Search for the cell housing the specified text and yield its (x, y) center coordinate. 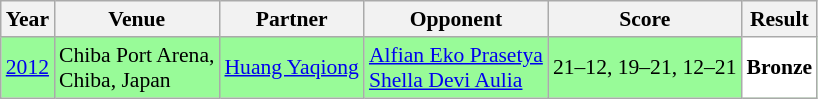
Result (780, 19)
Venue (136, 19)
Huang Yaqiong (291, 68)
Chiba Port Arena,Chiba, Japan (136, 68)
Partner (291, 19)
Alfian Eko Prasetya Shella Devi Aulia (456, 68)
21–12, 19–21, 12–21 (645, 68)
Year (28, 19)
Score (645, 19)
Opponent (456, 19)
2012 (28, 68)
Bronze (780, 68)
